From the cell containing the given text, extract its center point as (X, Y) coordinate. 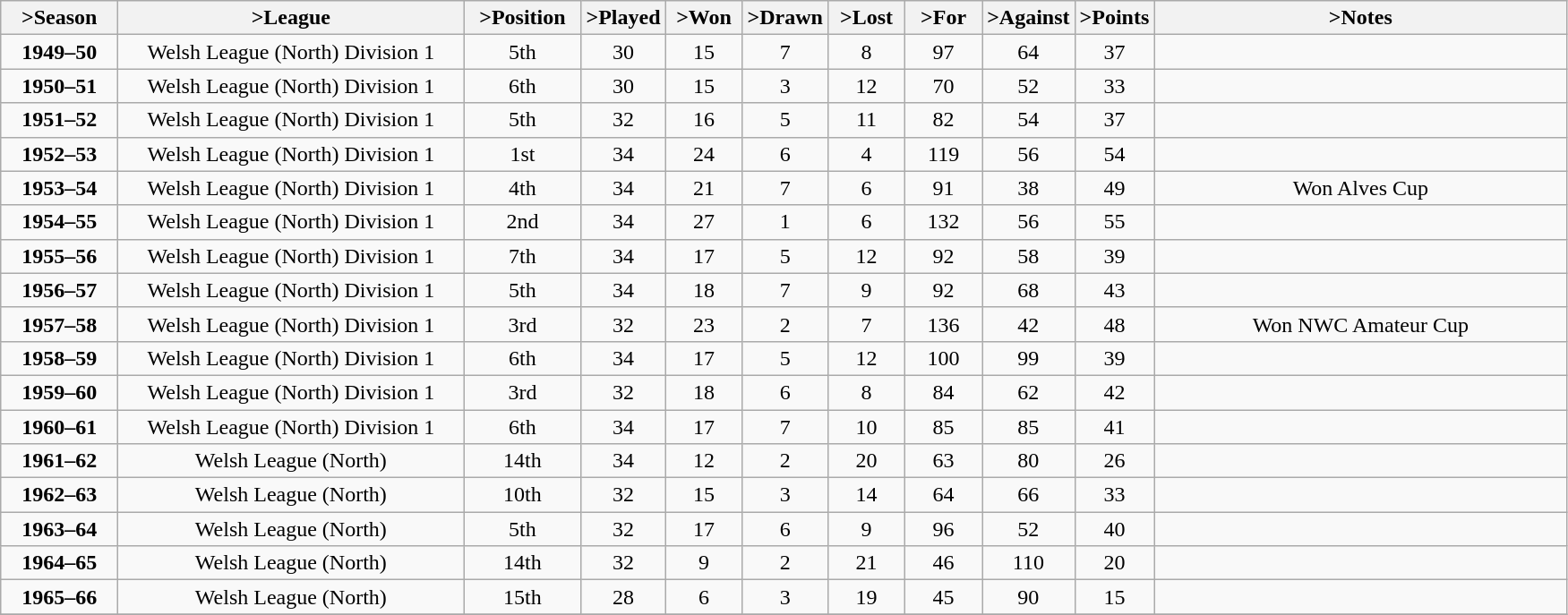
97 (944, 52)
96 (944, 529)
15th (523, 597)
>Played (623, 18)
>Points (1114, 18)
90 (1028, 597)
>For (944, 18)
>Lost (866, 18)
2nd (523, 222)
>Season (59, 18)
48 (1114, 324)
23 (704, 324)
100 (944, 358)
1953–54 (59, 188)
1955–56 (59, 256)
1954–55 (59, 222)
1959–60 (59, 392)
82 (944, 120)
4 (866, 154)
62 (1028, 392)
4th (523, 188)
70 (944, 86)
24 (704, 154)
>Won (704, 18)
14 (866, 495)
27 (704, 222)
1957–58 (59, 324)
58 (1028, 256)
46 (944, 563)
68 (1028, 290)
45 (944, 597)
Won Alves Cup (1361, 188)
1951–52 (59, 120)
84 (944, 392)
1964–65 (59, 563)
119 (944, 154)
16 (704, 120)
>Notes (1361, 18)
66 (1028, 495)
136 (944, 324)
>Position (523, 18)
43 (1114, 290)
1956–57 (59, 290)
1950–51 (59, 86)
49 (1114, 188)
1965–66 (59, 597)
110 (1028, 563)
1958–59 (59, 358)
132 (944, 222)
Won NWC Amateur Cup (1361, 324)
28 (623, 597)
>Against (1028, 18)
>Drawn (784, 18)
1 (784, 222)
63 (944, 461)
1949–50 (59, 52)
40 (1114, 529)
55 (1114, 222)
99 (1028, 358)
19 (866, 597)
10th (523, 495)
80 (1028, 461)
41 (1114, 427)
1st (523, 154)
1963–64 (59, 529)
1952–53 (59, 154)
26 (1114, 461)
38 (1028, 188)
11 (866, 120)
7th (523, 256)
>League (291, 18)
91 (944, 188)
1960–61 (59, 427)
1962–63 (59, 495)
10 (866, 427)
1961–62 (59, 461)
